Extract the (X, Y) coordinate from the center of the cell holding the provided text.  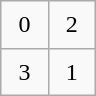
3 (24, 72)
1 (72, 72)
2 (72, 24)
0 (24, 24)
